For the text-containing cell, return its midpoint in (X, Y) coordinate format. 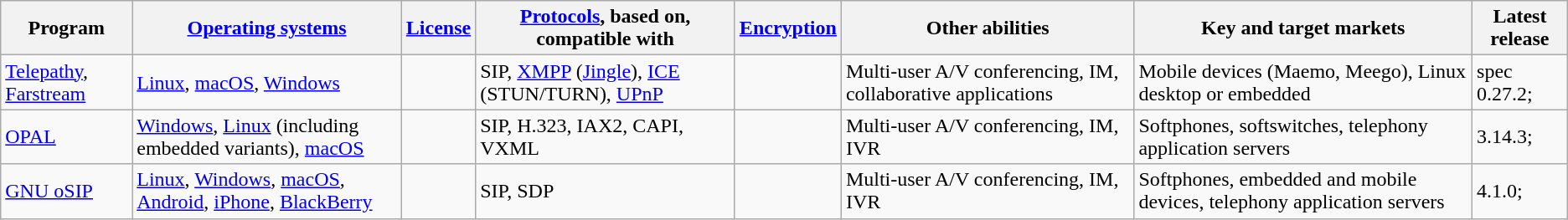
Latest release (1520, 28)
4.1.0; (1520, 191)
Linux, Windows, macOS, Android, iPhone, BlackBerry (267, 191)
Operating systems (267, 28)
License (438, 28)
Program (67, 28)
Softphones, embedded and mobile devices, telephony application servers (1303, 191)
Other abilities (988, 28)
3.14.3; (1520, 137)
SIP, SDP (606, 191)
OPAL (67, 137)
Windows, Linux (including embedded variants), macOS (267, 137)
Multi-user A/V conferencing, IM, collaborative applications (988, 82)
Softphones, softswitches, telephony application servers (1303, 137)
Protocols, based on, compatible with (606, 28)
spec 0.27.2; (1520, 82)
Mobile devices (Maemo, Meego), Linux desktop or embedded (1303, 82)
Telepathy, Farstream (67, 82)
GNU oSIP (67, 191)
Linux, macOS, Windows (267, 82)
SIP, H.323, IAX2, CAPI, VXML (606, 137)
SIP, XMPP (Jingle), ICE (STUN/TURN), UPnP (606, 82)
Encryption (787, 28)
Key and target markets (1303, 28)
